Search for the cell housing the specified text and yield its (X, Y) center coordinate. 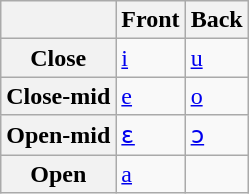
i (150, 58)
Open-mid (58, 135)
Back (216, 20)
Front (150, 20)
ɔ (216, 135)
Close (58, 58)
a (150, 173)
ɛ (150, 135)
Open (58, 173)
e (150, 96)
Close-mid (58, 96)
u (216, 58)
o (216, 96)
